Pinpoint the cell where the given text exists, returning its [X, Y] midpoint coordinate. 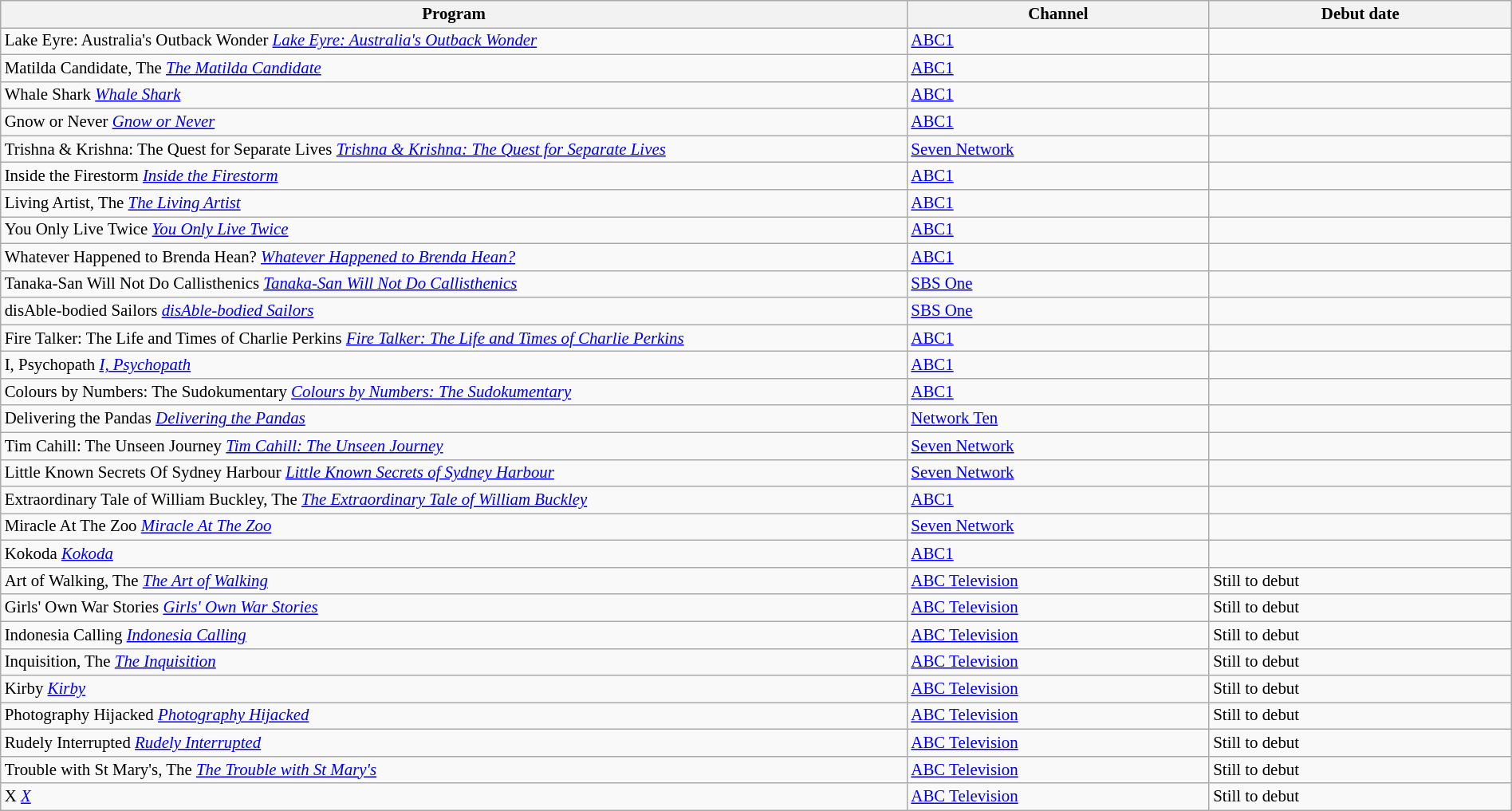
Matilda Candidate, The The Matilda Candidate [455, 68]
Trishna & Krishna: The Quest for Separate Lives Trishna & Krishna: The Quest for Separate Lives [455, 149]
Trouble with St Mary's, The The Trouble with St Mary's [455, 770]
Inquisition, The The Inquisition [455, 662]
Lake Eyre: Australia's Outback Wonder Lake Eyre: Australia's Outback Wonder [455, 41]
Tim Cahill: The Unseen Journey Tim Cahill: The Unseen Journey [455, 446]
Miracle At The Zoo Miracle At The Zoo [455, 527]
Little Known Secrets Of Sydney Harbour Little Known Secrets of Sydney Harbour [455, 473]
Whale Shark Whale Shark [455, 95]
Art of Walking, The The Art of Walking [455, 581]
Tanaka-San Will Not Do Callisthenics Tanaka-San Will Not Do Callisthenics [455, 284]
Gnow or Never Gnow or Never [455, 122]
Whatever Happened to Brenda Hean? Whatever Happened to Brenda Hean? [455, 257]
I, Psychopath I, Psychopath [455, 365]
Fire Talker: The Life and Times of Charlie Perkins Fire Talker: The Life and Times of Charlie Perkins [455, 338]
Kirby Kirby [455, 689]
Program [455, 14]
Photography Hijacked Photography Hijacked [455, 716]
Channel [1057, 14]
Debut date [1360, 14]
disAble-bodied Sailors disAble-bodied Sailors [455, 311]
Girls' Own War Stories Girls' Own War Stories [455, 608]
You Only Live Twice You Only Live Twice [455, 230]
X X [455, 797]
Living Artist, The The Living Artist [455, 203]
Delivering the Pandas Delivering the Pandas [455, 419]
Extraordinary Tale of William Buckley, The The Extraordinary Tale of William Buckley [455, 500]
Kokoda Kokoda [455, 554]
Rudely Interrupted Rudely Interrupted [455, 742]
Indonesia Calling Indonesia Calling [455, 635]
Inside the Firestorm Inside the Firestorm [455, 176]
Network Ten [1057, 419]
Colours by Numbers: The Sudokumentary Colours by Numbers: The Sudokumentary [455, 392]
